From the cell containing the given text, extract its center point as [x, y] coordinate. 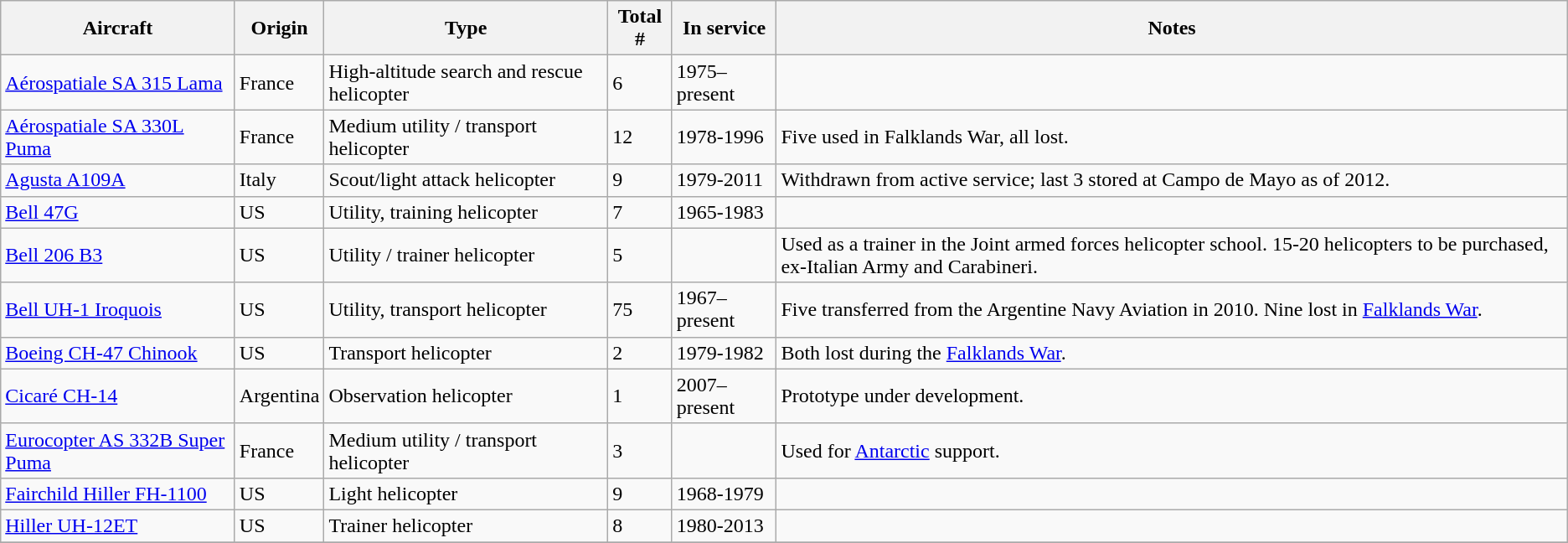
2 [640, 353]
Utility, transport helicopter [466, 310]
Both lost during the Falklands War. [1172, 353]
Used for Antarctic support. [1172, 451]
Aérospatiale SA 330L Puma [118, 137]
Observation helicopter [466, 396]
Used as a trainer in the Joint armed forces helicopter school. 15-20 helicopters to be purchased, ex-Italian Army and Carabineri. [1172, 255]
1979-1982 [724, 353]
Five used in Falklands War, all lost. [1172, 137]
Light helicopter [466, 494]
Italy [280, 180]
Cicaré CH-14 [118, 396]
6 [640, 82]
8 [640, 525]
1980-2013 [724, 525]
1968-1979 [724, 494]
Prototype under development. [1172, 396]
1979-2011 [724, 180]
Withdrawn from active service; last 3 stored at Campo de Mayo as of 2012. [1172, 180]
3 [640, 451]
Transport helicopter [466, 353]
Agusta A109A [118, 180]
High-altitude search and rescue helicopter [466, 82]
2007–present [724, 396]
Aircraft [118, 28]
75 [640, 310]
Origin [280, 28]
Notes [1172, 28]
Bell 47G [118, 212]
In service [724, 28]
1967–present [724, 310]
Scout/light attack helicopter [466, 180]
Utility / trainer helicopter [466, 255]
1965-1983 [724, 212]
Five transferred from the Argentine Navy Aviation in 2010. Nine lost in Falklands War. [1172, 310]
Bell 206 B3 [118, 255]
12 [640, 137]
7 [640, 212]
5 [640, 255]
Utility, training helicopter [466, 212]
Aérospatiale SA 315 Lama [118, 82]
Argentina [280, 396]
Boeing CH-47 Chinook [118, 353]
1 [640, 396]
Trainer helicopter [466, 525]
Type [466, 28]
Bell UH-1 Iroquois [118, 310]
Eurocopter AS 332B Super Puma [118, 451]
1978-1996 [724, 137]
Fairchild Hiller FH-1100 [118, 494]
Hiller UH-12ET [118, 525]
Total # [640, 28]
1975–present [724, 82]
